Find where the given text appears and provide that cell's center as (x, y) coordinate. 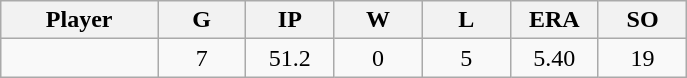
ERA (554, 20)
IP (290, 20)
51.2 (290, 58)
5 (466, 58)
G (202, 20)
L (466, 20)
19 (642, 58)
SO (642, 20)
0 (378, 58)
W (378, 20)
5.40 (554, 58)
Player (80, 20)
7 (202, 58)
